Detect which cell encompasses the target text, then output its (x, y) center coordinate. 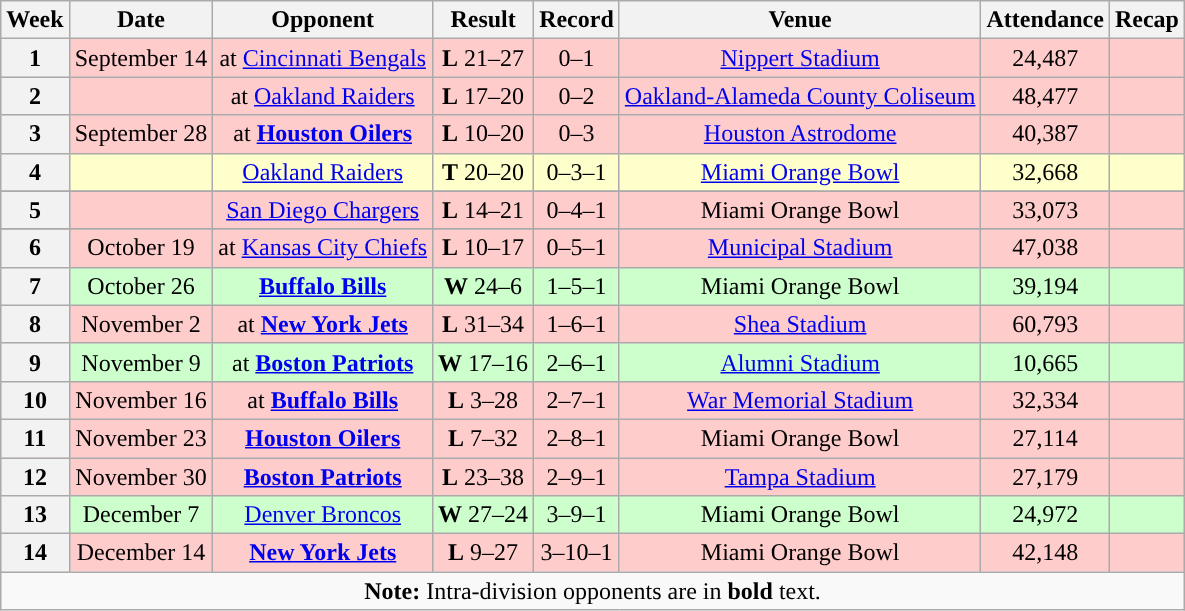
6 (35, 248)
10 (35, 400)
Note: Intra-division opponents are in bold text. (593, 591)
3 (35, 134)
L 7–32 (484, 438)
Oakland-Alameda County Coliseum (800, 96)
Result (484, 20)
8 (35, 324)
L 31–34 (484, 324)
1–6–1 (577, 324)
2 (35, 96)
L 9–27 (484, 553)
27,179 (1045, 477)
December 14 (141, 553)
L 17–20 (484, 96)
Date (141, 20)
60,793 (1045, 324)
0–5–1 (577, 248)
September 28 (141, 134)
L 3–28 (484, 400)
at Boston Patriots (323, 362)
Denver Broncos (323, 515)
9 (35, 362)
1 (35, 58)
December 7 (141, 515)
W 17–16 (484, 362)
at New York Jets (323, 324)
5 (35, 210)
Shea Stadium (800, 324)
September 14 (141, 58)
October 19 (141, 248)
47,038 (1045, 248)
12 (35, 477)
14 (35, 553)
November 16 (141, 400)
Houston Astrodome (800, 134)
October 26 (141, 286)
Venue (800, 20)
2–8–1 (577, 438)
Recap (1146, 20)
4 (35, 172)
Oakland Raiders (323, 172)
32,334 (1045, 400)
Houston Oilers (323, 438)
24,972 (1045, 515)
November 30 (141, 477)
Week (35, 20)
November 9 (141, 362)
0–3–1 (577, 172)
L 10–20 (484, 134)
Boston Patriots (323, 477)
10,665 (1045, 362)
Nippert Stadium (800, 58)
New York Jets (323, 553)
32,668 (1045, 172)
2–6–1 (577, 362)
0–4–1 (577, 210)
33,073 (1045, 210)
24,487 (1045, 58)
0–2 (577, 96)
at Buffalo Bills (323, 400)
42,148 (1045, 553)
0–3 (577, 134)
War Memorial Stadium (800, 400)
at Kansas City Chiefs (323, 248)
Attendance (1045, 20)
40,387 (1045, 134)
Record (577, 20)
Opponent (323, 20)
0–1 (577, 58)
L 21–27 (484, 58)
at Houston Oilers (323, 134)
39,194 (1045, 286)
2–7–1 (577, 400)
Municipal Stadium (800, 248)
7 (35, 286)
3–9–1 (577, 515)
L 10–17 (484, 248)
W 24–6 (484, 286)
13 (35, 515)
48,477 (1045, 96)
at Cincinnati Bengals (323, 58)
T 20–20 (484, 172)
San Diego Chargers (323, 210)
L 14–21 (484, 210)
November 23 (141, 438)
Alumni Stadium (800, 362)
Buffalo Bills (323, 286)
11 (35, 438)
27,114 (1045, 438)
1–5–1 (577, 286)
W 27–24 (484, 515)
at Oakland Raiders (323, 96)
Tampa Stadium (800, 477)
2–9–1 (577, 477)
November 2 (141, 324)
L 23–38 (484, 477)
3–10–1 (577, 553)
